Identify which cell holds the provided text, then report its [x, y] central coordinate. 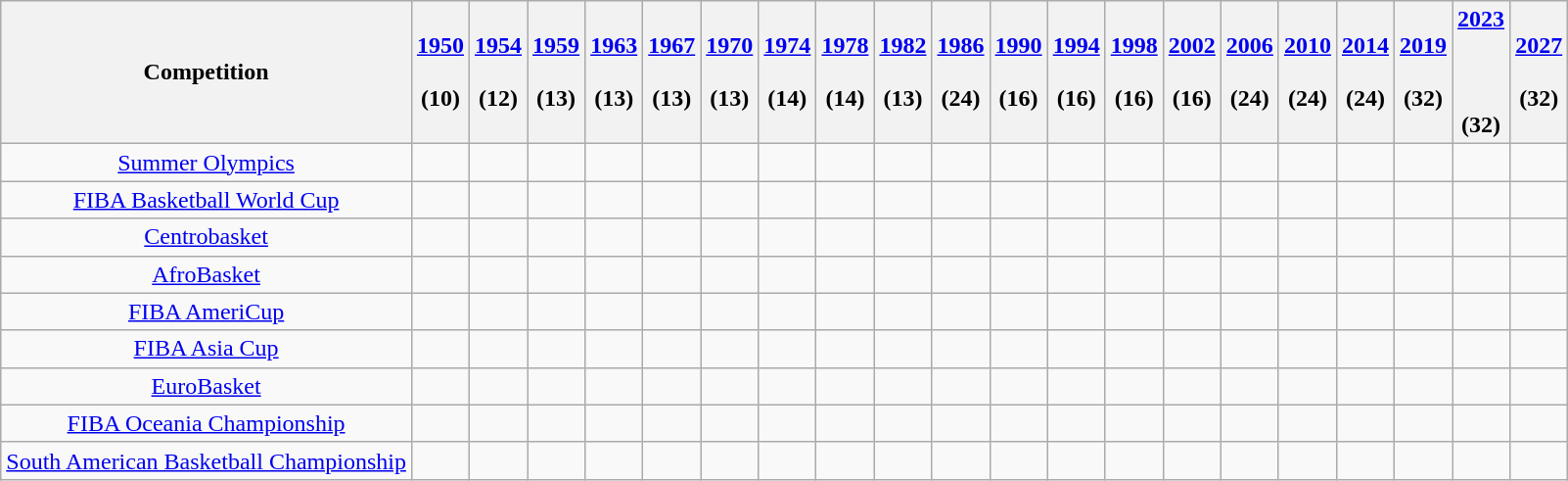
Summer Olympics [207, 163]
2010(24) [1308, 72]
1998(16) [1133, 72]
2027(32) [1539, 72]
2014(24) [1364, 72]
1950(10) [440, 72]
Centrobasket [207, 237]
2023(32) [1482, 72]
2019(32) [1423, 72]
1974(14) [787, 72]
1990(16) [1018, 72]
1954(12) [499, 72]
FIBA Asia Cup [207, 349]
FIBA Oceania Championship [207, 423]
FIBA AmeriCup [207, 312]
1982(13) [902, 72]
1967(13) [671, 72]
1978(14) [846, 72]
1994(16) [1077, 72]
2006(24) [1249, 72]
1959(13) [556, 72]
2002(16) [1192, 72]
1963(13) [615, 72]
Competition [207, 72]
AfroBasket [207, 274]
EuroBasket [207, 386]
South American Basketball Championship [207, 460]
FIBA Basketball World Cup [207, 200]
1970(13) [730, 72]
1986(24) [961, 72]
